Return (X, Y) of the center of cell containing provided text 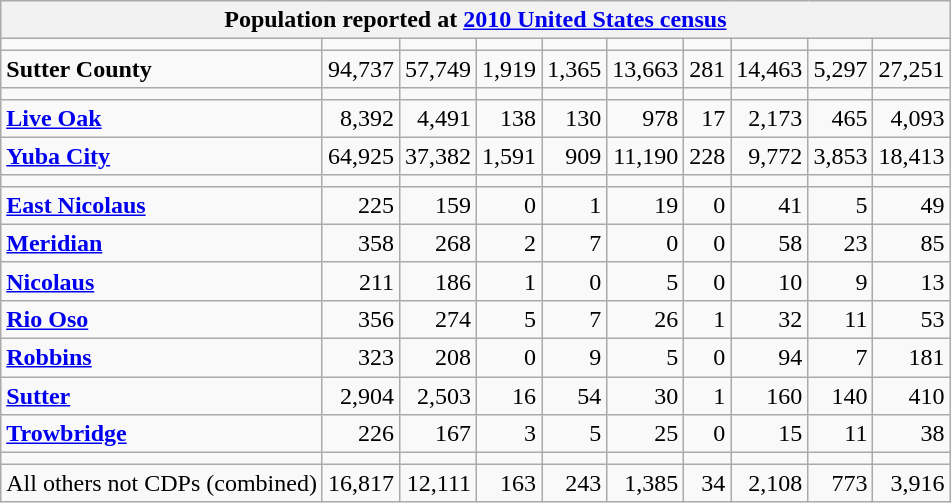
1,385 (646, 483)
Nicolaus (162, 281)
19 (646, 205)
159 (438, 205)
53 (912, 319)
243 (574, 483)
16 (510, 395)
410 (912, 395)
4,093 (912, 118)
3,853 (840, 156)
268 (438, 243)
356 (360, 319)
140 (840, 395)
38 (912, 434)
23 (840, 243)
27,251 (912, 69)
163 (510, 483)
41 (770, 205)
3 (510, 434)
94,737 (360, 69)
138 (510, 118)
228 (708, 156)
9,772 (770, 156)
358 (360, 243)
16,817 (360, 483)
8,392 (360, 118)
Population reported at 2010 United States census (476, 20)
11,190 (646, 156)
Sutter (162, 395)
274 (438, 319)
Live Oak (162, 118)
2,904 (360, 395)
1,919 (510, 69)
211 (360, 281)
30 (646, 395)
25 (646, 434)
2,108 (770, 483)
94 (770, 357)
East Nicolaus (162, 205)
Robbins (162, 357)
226 (360, 434)
49 (912, 205)
1,591 (510, 156)
37,382 (438, 156)
167 (438, 434)
773 (840, 483)
13,663 (646, 69)
Meridian (162, 243)
978 (646, 118)
323 (360, 357)
All others not CDPs (combined) (162, 483)
13 (912, 281)
2,173 (770, 118)
12,111 (438, 483)
18,413 (912, 156)
186 (438, 281)
909 (574, 156)
5,297 (840, 69)
2,503 (438, 395)
57,749 (438, 69)
4,491 (438, 118)
281 (708, 69)
85 (912, 243)
3,916 (912, 483)
26 (646, 319)
181 (912, 357)
130 (574, 118)
Yuba City (162, 156)
160 (770, 395)
14,463 (770, 69)
34 (708, 483)
15 (770, 434)
Rio Oso (162, 319)
17 (708, 118)
Sutter County (162, 69)
465 (840, 118)
58 (770, 243)
64,925 (360, 156)
225 (360, 205)
54 (574, 395)
Trowbridge (162, 434)
208 (438, 357)
32 (770, 319)
10 (770, 281)
1,365 (574, 69)
2 (510, 243)
